Pinpoint the cell where the given text exists, returning its (X, Y) midpoint coordinate. 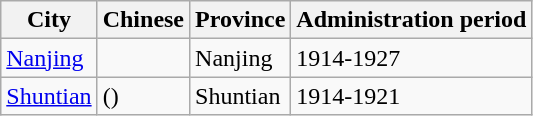
Chinese (143, 20)
City (49, 20)
Province (240, 20)
1914-1921 (412, 96)
() (143, 96)
1914-1927 (412, 58)
Administration period (412, 20)
